Extract the [x, y] coordinate from the center of the cell holding the provided text.  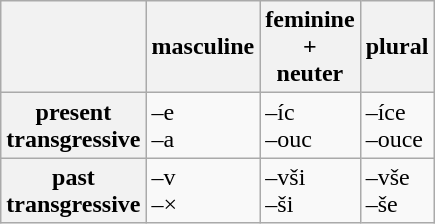
–e–a [203, 126]
–vše–še [397, 190]
–vši–ši [310, 190]
presenttransgressive [74, 126]
–v–× [203, 190]
feminine+neuter [310, 47]
pasttransgressive [74, 190]
–íce–ouce [397, 126]
masculine [203, 47]
–íc–ouc [310, 126]
plural [397, 47]
